Return the [x, y] coordinate for the center point of the cell that contains the specified text.  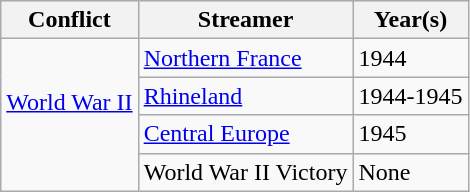
Conflict [70, 20]
None [410, 172]
1944-1945 [410, 96]
Year(s) [410, 20]
Central Europe [246, 134]
Rhineland [246, 96]
Northern France [246, 58]
Streamer [246, 20]
World War II Victory [246, 172]
World War II [70, 115]
1944 [410, 58]
1945 [410, 134]
